Scan for the cell matching the given text and deliver its [X, Y] coordinate at center. 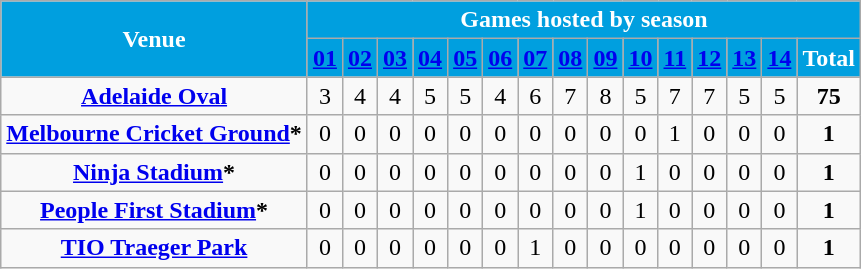
01 [324, 58]
Games hosted by season [584, 20]
04 [430, 58]
People First Stadium* [154, 210]
06 [500, 58]
Venue [154, 39]
03 [394, 58]
05 [466, 58]
02 [360, 58]
6 [536, 96]
08 [570, 58]
Adelaide Oval [154, 96]
14 [780, 58]
07 [536, 58]
3 [324, 96]
11 [675, 58]
Ninja Stadium* [154, 172]
TIO Traeger Park [154, 248]
10 [640, 58]
13 [744, 58]
12 [710, 58]
Total [829, 58]
75 [829, 96]
Melbourne Cricket Ground* [154, 134]
09 [606, 58]
8 [606, 96]
